From the cell containing the given text, extract its center point as (x, y) coordinate. 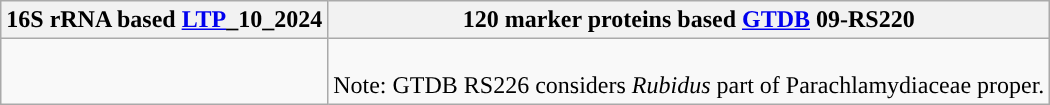
16S rRNA based LTP_10_2024 (164, 20)
120 marker proteins based GTDB 09-RS220 (689, 20)
Note: GTDB RS226 considers Rubidus part of Parachlamydiaceae proper. (689, 72)
